From the cell containing the given text, extract its center point as [X, Y] coordinate. 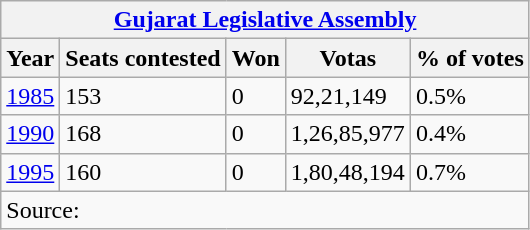
1,80,48,194 [348, 172]
92,21,149 [348, 96]
0.4% [470, 134]
Year [30, 58]
1,26,85,977 [348, 134]
160 [143, 172]
1995 [30, 172]
1990 [30, 134]
153 [143, 96]
0.7% [470, 172]
168 [143, 134]
Source: [266, 210]
0.5% [470, 96]
Gujarat Legislative Assembly [266, 20]
Seats contested [143, 58]
Votas [348, 58]
% of votes [470, 58]
Won [256, 58]
1985 [30, 96]
